Return (X, Y) of the center of cell containing provided text 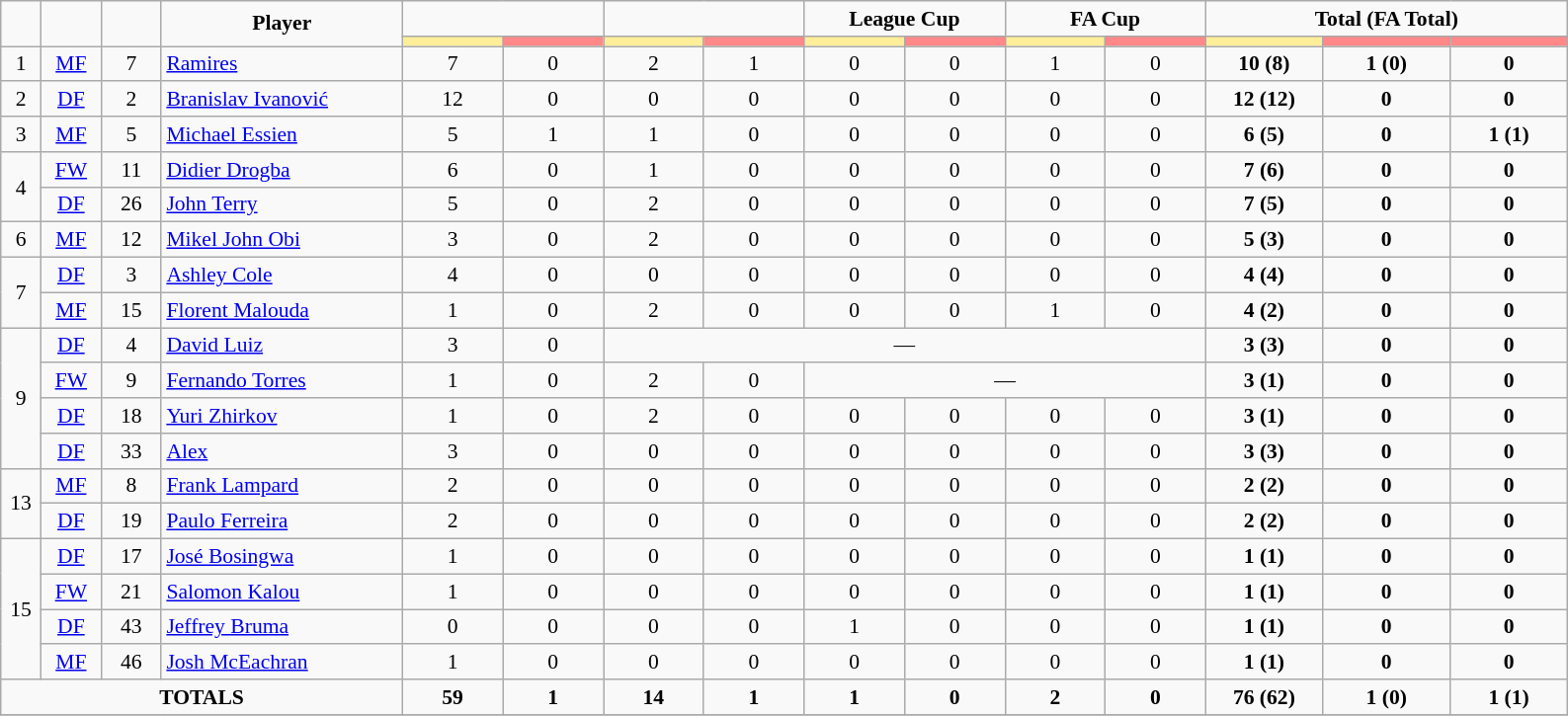
4 (4) (1264, 276)
11 (130, 170)
12 (12) (1264, 100)
Fernando Torres (282, 381)
Florent Malouda (282, 310)
Branislav Ivanović (282, 100)
26 (130, 204)
8 (130, 486)
FA Cup (1105, 19)
7 (5) (1264, 204)
46 (130, 663)
7 (6) (1264, 170)
5 (3) (1264, 240)
Didier Drogba (282, 170)
League Cup (905, 19)
Michael Essien (282, 134)
Paulo Ferreira (282, 521)
Alex (282, 451)
Frank Lampard (282, 486)
Yuri Zhirkov (282, 416)
Ramires (282, 64)
John Terry (282, 204)
Ashley Cole (282, 276)
17 (130, 557)
43 (130, 627)
76 (62) (1264, 697)
10 (8) (1264, 64)
Josh McEachran (282, 663)
33 (130, 451)
Jeffrey Bruma (282, 627)
19 (130, 521)
Mikel John Obi (282, 240)
59 (453, 697)
Player (282, 24)
David Luiz (282, 346)
José Bosingwa (282, 557)
18 (130, 416)
TOTALS (202, 697)
4 (2) (1264, 310)
13 (22, 504)
6 (5) (1264, 134)
Total (FA Total) (1386, 19)
14 (653, 697)
21 (130, 592)
Salomon Kalou (282, 592)
